Output the (x, y) coordinate of the center of the cell containing the given text.  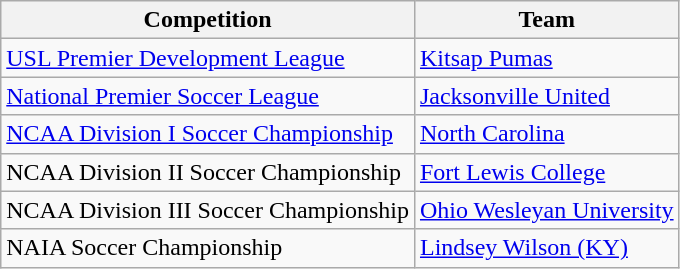
NCAA Division III Soccer Championship (208, 210)
NCAA Division I Soccer Championship (208, 134)
NCAA Division II Soccer Championship (208, 172)
North Carolina (546, 134)
Ohio Wesleyan University (546, 210)
Lindsey Wilson (KY) (546, 248)
Fort Lewis College (546, 172)
USL Premier Development League (208, 58)
NAIA Soccer Championship (208, 248)
Competition (208, 20)
Team (546, 20)
National Premier Soccer League (208, 96)
Jacksonville United (546, 96)
Kitsap Pumas (546, 58)
